Find where the given text appears and provide that cell's center as [x, y] coordinate. 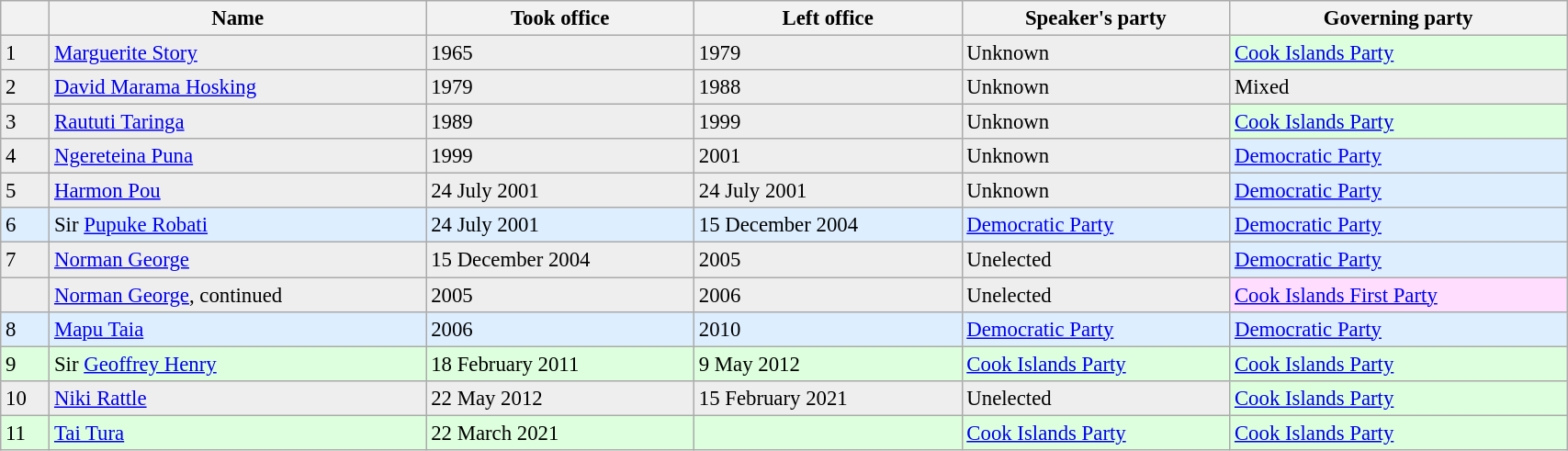
9 May 2012 [828, 364]
6 [26, 225]
Norman George [238, 260]
4 [26, 156]
Sir Pupuke Robati [238, 225]
Governing party [1398, 18]
2001 [828, 156]
9 [26, 364]
Took office [560, 18]
1989 [560, 122]
Marguerite Story [238, 53]
Harmon Pou [238, 191]
Raututi Taringa [238, 122]
David Marama Hosking [238, 87]
Mixed [1398, 87]
7 [26, 260]
2 [26, 87]
Niki Rattle [238, 398]
8 [26, 329]
Speaker's party [1096, 18]
22 May 2012 [560, 398]
18 February 2011 [560, 364]
Norman George, continued [238, 295]
1965 [560, 53]
15 February 2021 [828, 398]
Left office [828, 18]
Cook Islands First Party [1398, 295]
Tai Tura [238, 433]
22 March 2021 [560, 433]
Ngereteina Puna [238, 156]
5 [26, 191]
Mapu Taia [238, 329]
1 [26, 53]
10 [26, 398]
2010 [828, 329]
3 [26, 122]
11 [26, 433]
1988 [828, 87]
Sir Geoffrey Henry [238, 364]
Name [238, 18]
